For the text-containing cell, return its midpoint in [X, Y] coordinate format. 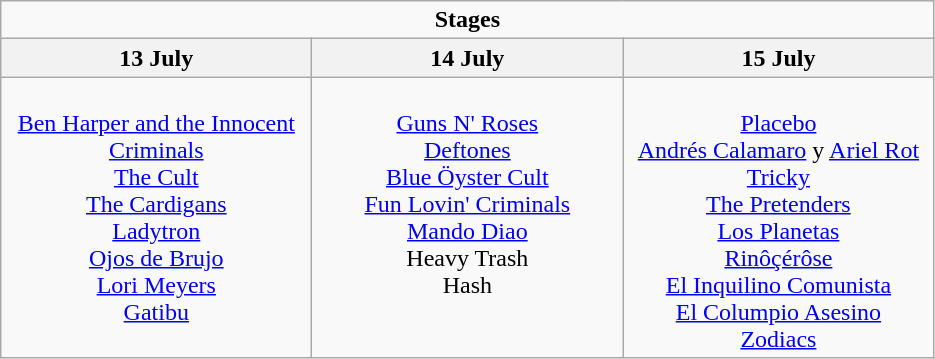
Ben Harper and the Innocent Criminals The Cult The Cardigans Ladytron Ojos de Brujo Lori Meyers Gatibu [156, 218]
14 July [468, 58]
Stages [468, 20]
Placebo Andrés Calamaro y Ariel Rot Tricky The Pretenders Los Planetas Rinôçérôse El Inquilino Comunista El Columpio Asesino Zodiacs [778, 218]
13 July [156, 58]
Guns N' Roses Deftones Blue Öyster Cult Fun Lovin' Criminals Mando Diao Heavy Trash Hash [468, 218]
15 July [778, 58]
